Output the (x, y) coordinate of the center of the cell containing the given text.  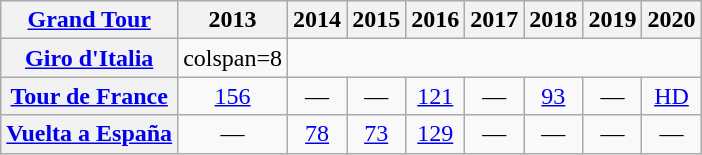
Vuelta a España (90, 134)
73 (376, 134)
156 (233, 96)
2014 (318, 20)
93 (554, 96)
colspan=8 (233, 58)
129 (436, 134)
2020 (672, 20)
2016 (436, 20)
Giro d'Italia (90, 58)
78 (318, 134)
Grand Tour (90, 20)
2018 (554, 20)
2017 (494, 20)
2013 (233, 20)
HD (672, 96)
2019 (612, 20)
2015 (376, 20)
121 (436, 96)
Tour de France (90, 96)
